Detect which cell encompasses the target text, then output its (X, Y) center coordinate. 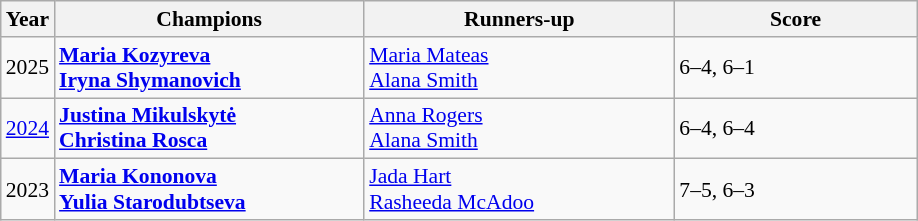
Maria Kozyreva Iryna Shymanovich (209, 68)
7–5, 6–3 (796, 190)
Maria Mateas Alana Smith (519, 68)
6–4, 6–4 (796, 128)
2024 (28, 128)
Champions (209, 19)
Justina Mikulskytė Christina Rosca (209, 128)
6–4, 6–1 (796, 68)
2023 (28, 190)
Anna Rogers Alana Smith (519, 128)
Score (796, 19)
Year (28, 19)
Runners-up (519, 19)
2025 (28, 68)
Jada Hart Rasheeda McAdoo (519, 190)
Maria Kononova Yulia Starodubtseva (209, 190)
